Return the (X, Y) coordinate for the center point of the cell that contains the specified text.  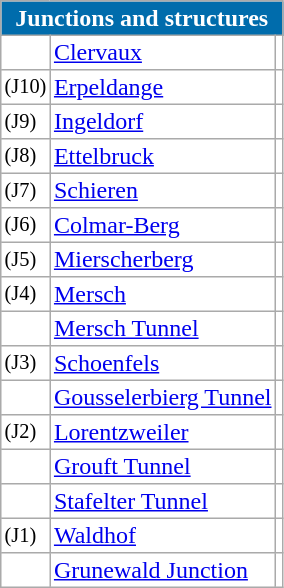
Mersch Tunnel (162, 328)
(J8) (26, 156)
Gousselerbierg Tunnel (162, 397)
Stafelter Tunnel (162, 501)
Grunewald Junction (162, 570)
(J9) (26, 121)
Waldhof (162, 535)
Clervaux (162, 52)
(J7) (26, 190)
Mersch (162, 294)
(J3) (26, 363)
(J1) (26, 535)
(J4) (26, 294)
Ingeldorf (162, 121)
Colmar-Berg (162, 225)
Ettelbruck (162, 156)
Mierscherberg (162, 259)
Grouft Tunnel (162, 466)
Schieren (162, 190)
(J10) (26, 87)
(J6) (26, 225)
Schoenfels (162, 363)
Lorentzweiler (162, 432)
Junctions and structures (142, 18)
Erpeldange (162, 87)
(J2) (26, 432)
(J5) (26, 259)
